Capture the cell that displays the provided text and extract its (x, y) central coordinate. 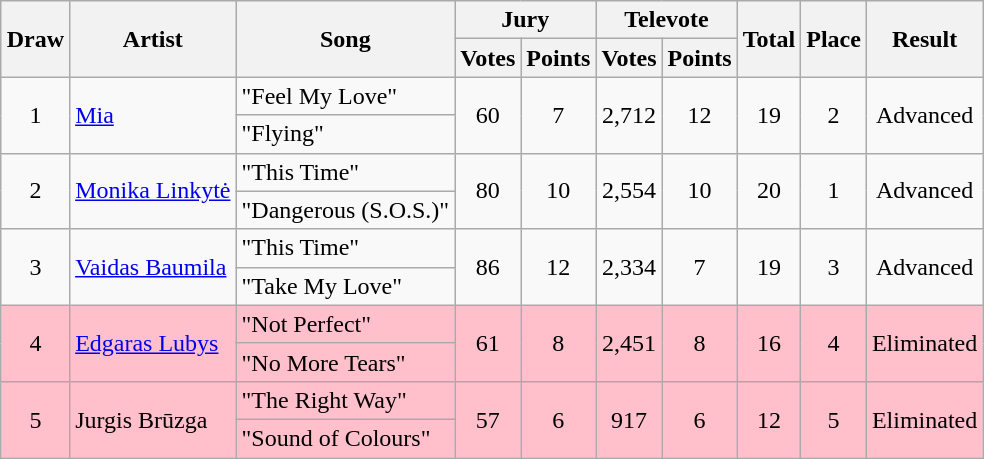
Result (924, 39)
2,451 (629, 343)
Mia (153, 115)
917 (629, 419)
2,554 (629, 191)
Jury (526, 20)
Artist (153, 39)
16 (769, 343)
Draw (35, 39)
"Take My Love" (346, 286)
20 (769, 191)
"No More Tears" (346, 362)
2,712 (629, 115)
Place (834, 39)
Vaidas Baumila (153, 267)
61 (488, 343)
Jurgis Brūzga (153, 419)
"Feel My Love" (346, 96)
2,334 (629, 267)
Total (769, 39)
"The Right Way" (346, 400)
57 (488, 419)
"Dangerous (S.O.S.)" (346, 210)
Monika Linkytė (153, 191)
Song (346, 39)
"Not Perfect" (346, 324)
80 (488, 191)
"Flying" (346, 134)
"Sound of Colours" (346, 438)
60 (488, 115)
Edgaras Lubys (153, 343)
86 (488, 267)
Televote (666, 20)
